Scan for the cell matching the given text and deliver its (X, Y) coordinate at center. 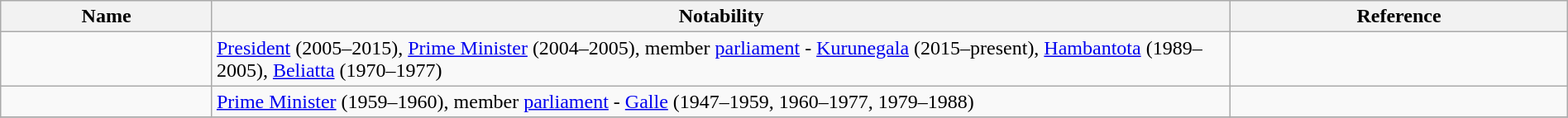
Reference (1399, 17)
President (2005–2015), Prime Minister (2004–2005), member parliament - Kurunegala (2015–present), Hambantota (1989–2005), Beliatta (1970–1977) (721, 59)
Name (107, 17)
Notability (721, 17)
Prime Minister (1959–1960), member parliament - Galle (1947–1959, 1960–1977, 1979–1988) (721, 101)
